Capture the cell that displays the provided text and extract its [x, y] central coordinate. 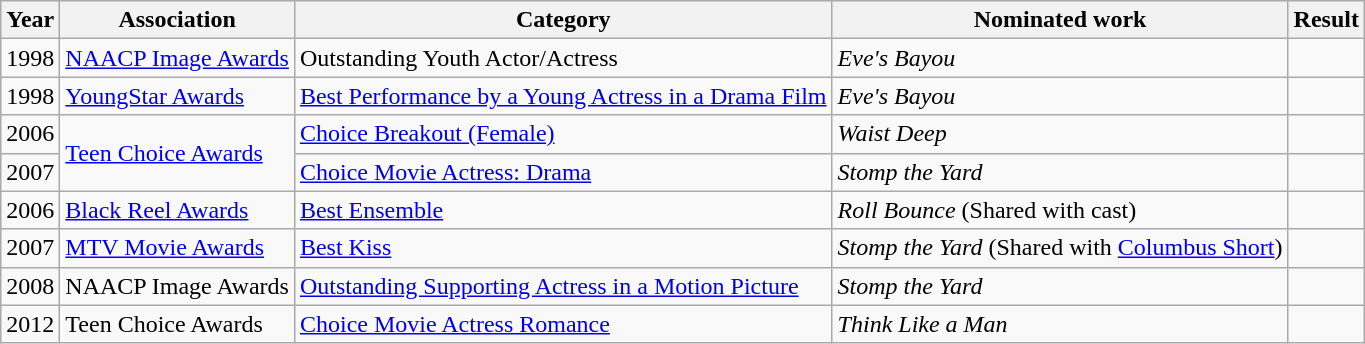
Outstanding Supporting Actress in a Motion Picture [563, 286]
Best Kiss [563, 248]
Waist Deep [1060, 134]
Best Performance by a Young Actress in a Drama Film [563, 96]
Choice Breakout (Female) [563, 134]
YoungStar Awards [178, 96]
Stomp the Yard (Shared with Columbus Short) [1060, 248]
Nominated work [1060, 20]
Year [30, 20]
Choice Movie Actress Romance [563, 324]
2008 [30, 286]
Roll Bounce (Shared with cast) [1060, 210]
Outstanding Youth Actor/Actress [563, 58]
Choice Movie Actress: Drama [563, 172]
Result [1326, 20]
Best Ensemble [563, 210]
Black Reel Awards [178, 210]
2012 [30, 324]
Think Like a Man [1060, 324]
Category [563, 20]
Association [178, 20]
MTV Movie Awards [178, 248]
